Search for the cell housing the specified text and yield its (X, Y) center coordinate. 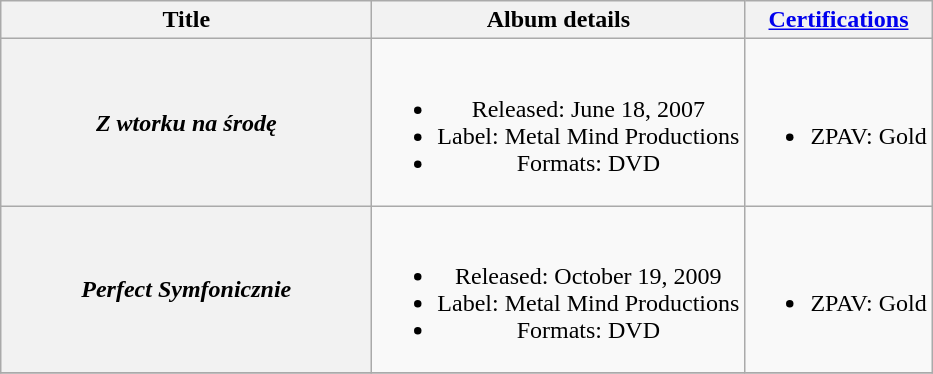
Title (186, 20)
Certifications (838, 20)
Released: October 19, 2009Label: Metal Mind ProductionsFormats: DVD (558, 290)
Perfect Symfonicznie (186, 290)
Album details (558, 20)
Released: June 18, 2007Label: Metal Mind ProductionsFormats: DVD (558, 122)
Z wtorku na środę (186, 122)
